Provide the (x, y) coordinate of the cell's center where the given text is located.  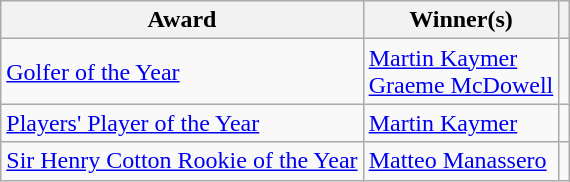
Winner(s) (461, 20)
Players' Player of the Year (182, 123)
Golfer of the Year (182, 72)
Matteo Manassero (461, 161)
Sir Henry Cotton Rookie of the Year (182, 161)
Award (182, 20)
Martin Kaymer Graeme McDowell (461, 72)
Martin Kaymer (461, 123)
